Return the [x, y] coordinate for the center point of the cell that contains the specified text.  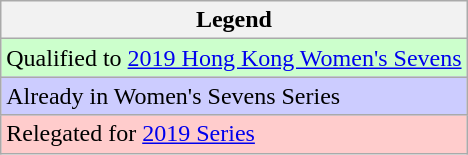
Legend [234, 20]
Qualified to 2019 Hong Kong Women's Sevens [234, 58]
Relegated for 2019 Series [234, 134]
Already in Women's Sevens Series [234, 96]
